Search for the cell housing the specified text and yield its (x, y) center coordinate. 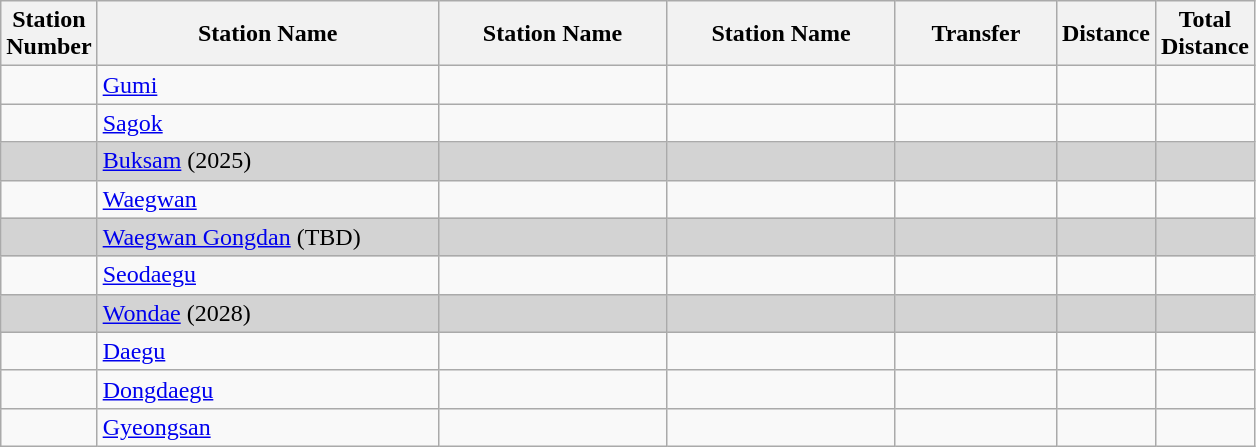
Distance (1106, 34)
Seodaegu (268, 275)
Daegu (268, 351)
Transfer (976, 34)
Gyeongsan (268, 427)
TotalDistance (1204, 34)
Waegwan (268, 199)
Dongdaegu (268, 389)
StationNumber (49, 34)
Wondae (2028) (268, 313)
Sagok (268, 123)
Gumi (268, 85)
Buksam (2025) (268, 161)
Waegwan Gongdan (TBD) (268, 237)
